From the cell containing the given text, extract its center point as [X, Y] coordinate. 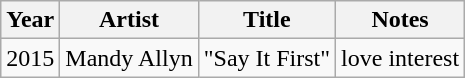
Artist [129, 20]
Title [266, 20]
Year [30, 20]
2015 [30, 58]
love interest [400, 58]
"Say It First" [266, 58]
Mandy Allyn [129, 58]
Notes [400, 20]
